Locate the cell with the specified text and output its [x, y] center coordinate. 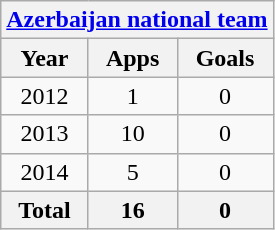
Apps [132, 58]
1 [132, 96]
Goals [225, 58]
10 [132, 134]
16 [132, 210]
5 [132, 172]
Total [45, 210]
2013 [45, 134]
2014 [45, 172]
Year [45, 58]
Azerbaijan national team [137, 20]
2012 [45, 96]
